From the cell containing the given text, extract its center point as (x, y) coordinate. 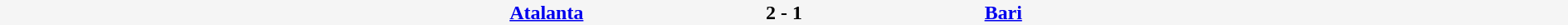
2 - 1 (784, 12)
Bari (1275, 12)
Atalanta (293, 12)
